Detect which cell encompasses the target text, then output its (x, y) center coordinate. 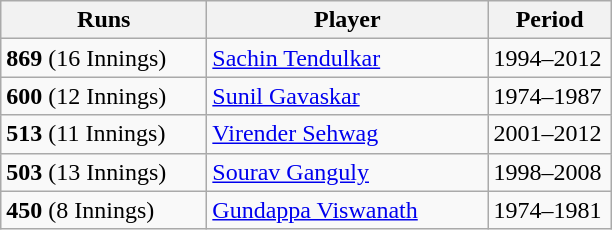
Gundappa Viswanath (348, 210)
Sachin Tendulkar (348, 58)
1974–1987 (550, 96)
513 (11 Innings) (104, 134)
Player (348, 20)
Sunil Gavaskar (348, 96)
869 (16 Innings) (104, 58)
Virender Sehwag (348, 134)
1974–1981 (550, 210)
450 (8 Innings) (104, 210)
Runs (104, 20)
503 (13 Innings) (104, 172)
Sourav Ganguly (348, 172)
Period (550, 20)
2001–2012 (550, 134)
1998–2008 (550, 172)
600 (12 Innings) (104, 96)
1994–2012 (550, 58)
